Scan for the cell matching the given text and deliver its [X, Y] coordinate at center. 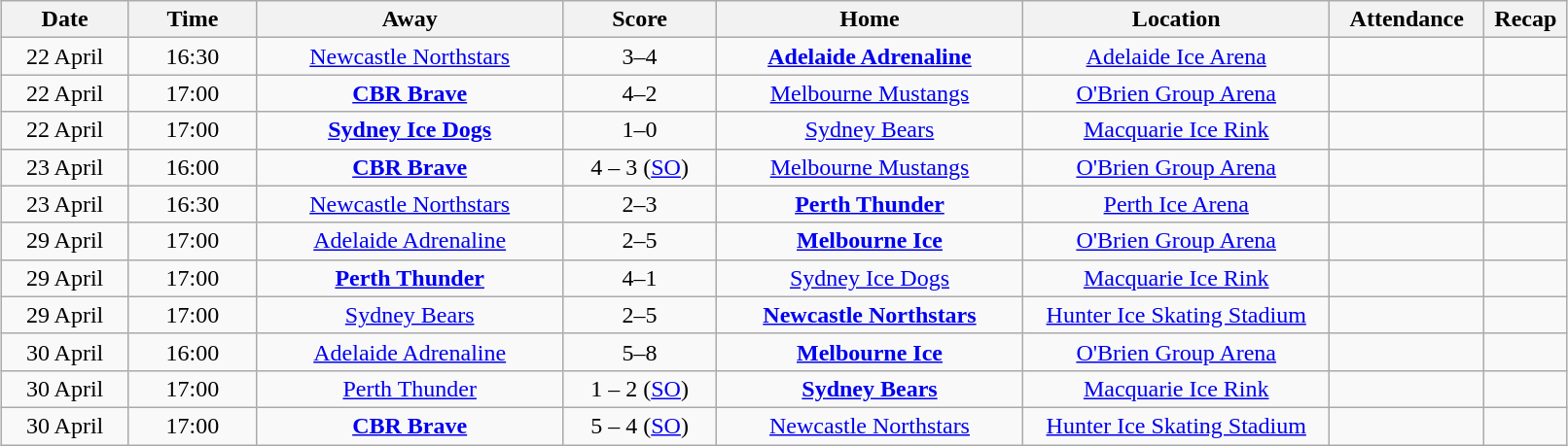
4–2 [640, 93]
4 – 3 (SO) [640, 167]
Home [870, 19]
Adelaide Ice Arena [1177, 56]
4–1 [640, 278]
Recap [1525, 19]
5 – 4 (SO) [640, 426]
Date [64, 19]
Time [193, 19]
3–4 [640, 56]
Perth Ice Arena [1177, 204]
Score [640, 19]
Away [410, 19]
2–3 [640, 204]
5–8 [640, 352]
1–0 [640, 130]
1 – 2 (SO) [640, 389]
Location [1177, 19]
Attendance [1407, 19]
